Identify which cell holds the provided text, then report its (X, Y) central coordinate. 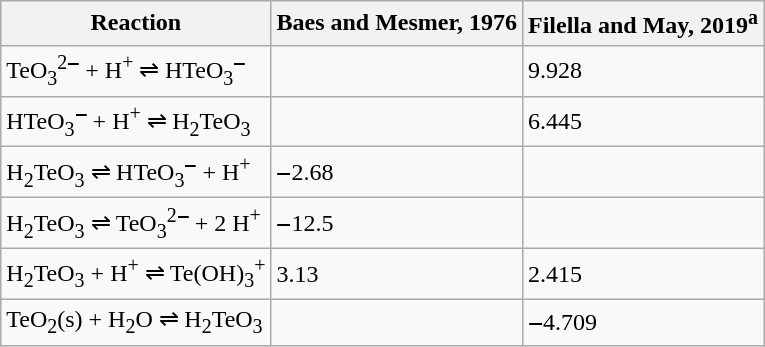
TeO32‒ + H+ ⇌ HTeO3‒ (136, 70)
H2TeO3 ⇌ TeO32‒ + 2 H+ (136, 224)
H2TeO3 + H+ ⇌ Te(OH)3+ (136, 274)
‒4.709 (642, 322)
‒12.5 (397, 224)
Baes and Mesmer, 1976 (397, 24)
9.928 (642, 70)
Reaction (136, 24)
TeO2(s) + H2O ⇌ H2TeO3 (136, 322)
H2TeO3 ⇌ HTeO3‒ + H+ (136, 172)
Filella and May, 2019a (642, 24)
6.445 (642, 122)
3.13 (397, 274)
‒2.68 (397, 172)
HTeO3‒ + H+ ⇌ H2TeO3 (136, 122)
2.415 (642, 274)
